From the cell containing the given text, extract its center point as [X, Y] coordinate. 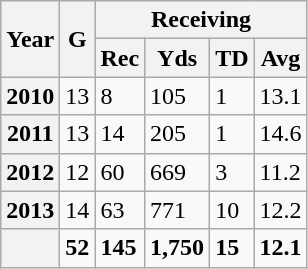
Rec [120, 58]
63 [120, 210]
Year [30, 39]
10 [232, 210]
G [78, 39]
12.2 [280, 210]
105 [178, 96]
52 [78, 248]
1,750 [178, 248]
Avg [280, 58]
2010 [30, 96]
60 [120, 172]
12.1 [280, 248]
205 [178, 134]
TD [232, 58]
Yds [178, 58]
13.1 [280, 96]
8 [120, 96]
145 [120, 248]
Receiving [201, 20]
11.2 [280, 172]
3 [232, 172]
12 [78, 172]
771 [178, 210]
14.6 [280, 134]
2012 [30, 172]
2013 [30, 210]
15 [232, 248]
2011 [30, 134]
669 [178, 172]
